Find where the given text appears and provide that cell's center as [X, Y] coordinate. 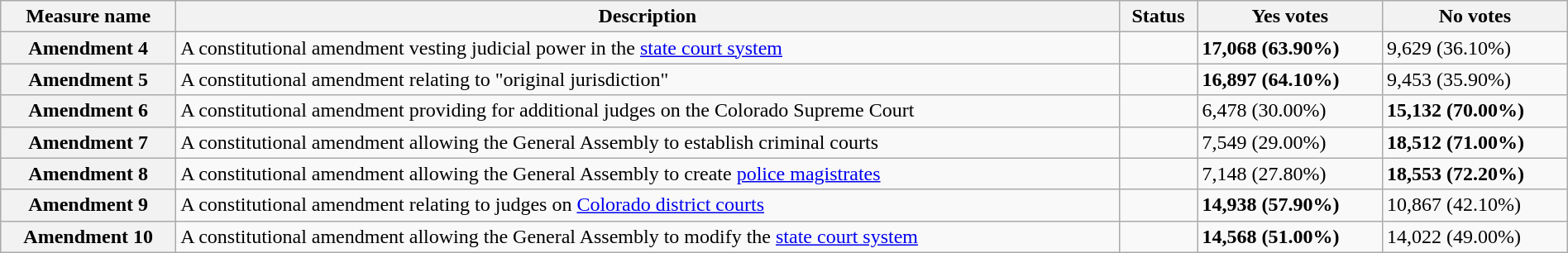
14,568 (51.00%) [1290, 236]
7,549 (29.00%) [1290, 142]
6,478 (30.00%) [1290, 111]
9,453 (35.90%) [1475, 79]
Amendment 5 [88, 79]
Amendment 10 [88, 236]
A constitutional amendment vesting judicial power in the state court system [648, 48]
A constitutional amendment providing for additional judges on the Colorado Supreme Court [648, 111]
10,867 (42.10%) [1475, 205]
A constitutional amendment allowing the General Assembly to create police magistrates [648, 174]
A constitutional amendment allowing the General Assembly to establish criminal courts [648, 142]
Description [648, 17]
No votes [1475, 17]
18,512 (71.00%) [1475, 142]
15,132 (70.00%) [1475, 111]
Amendment 7 [88, 142]
17,068 (63.90%) [1290, 48]
Status [1158, 17]
A constitutional amendment relating to "original jurisdiction" [648, 79]
A constitutional amendment relating to judges on Colorado district courts [648, 205]
Yes votes [1290, 17]
A constitutional amendment allowing the General Assembly to modify the state court system [648, 236]
Amendment 9 [88, 205]
Measure name [88, 17]
Amendment 4 [88, 48]
Amendment 8 [88, 174]
Amendment 6 [88, 111]
7,148 (27.80%) [1290, 174]
9,629 (36.10%) [1475, 48]
18,553 (72.20%) [1475, 174]
16,897 (64.10%) [1290, 79]
14,022 (49.00%) [1475, 236]
14,938 (57.90%) [1290, 205]
